Extract the (X, Y) coordinate from the center of the cell holding the provided text.  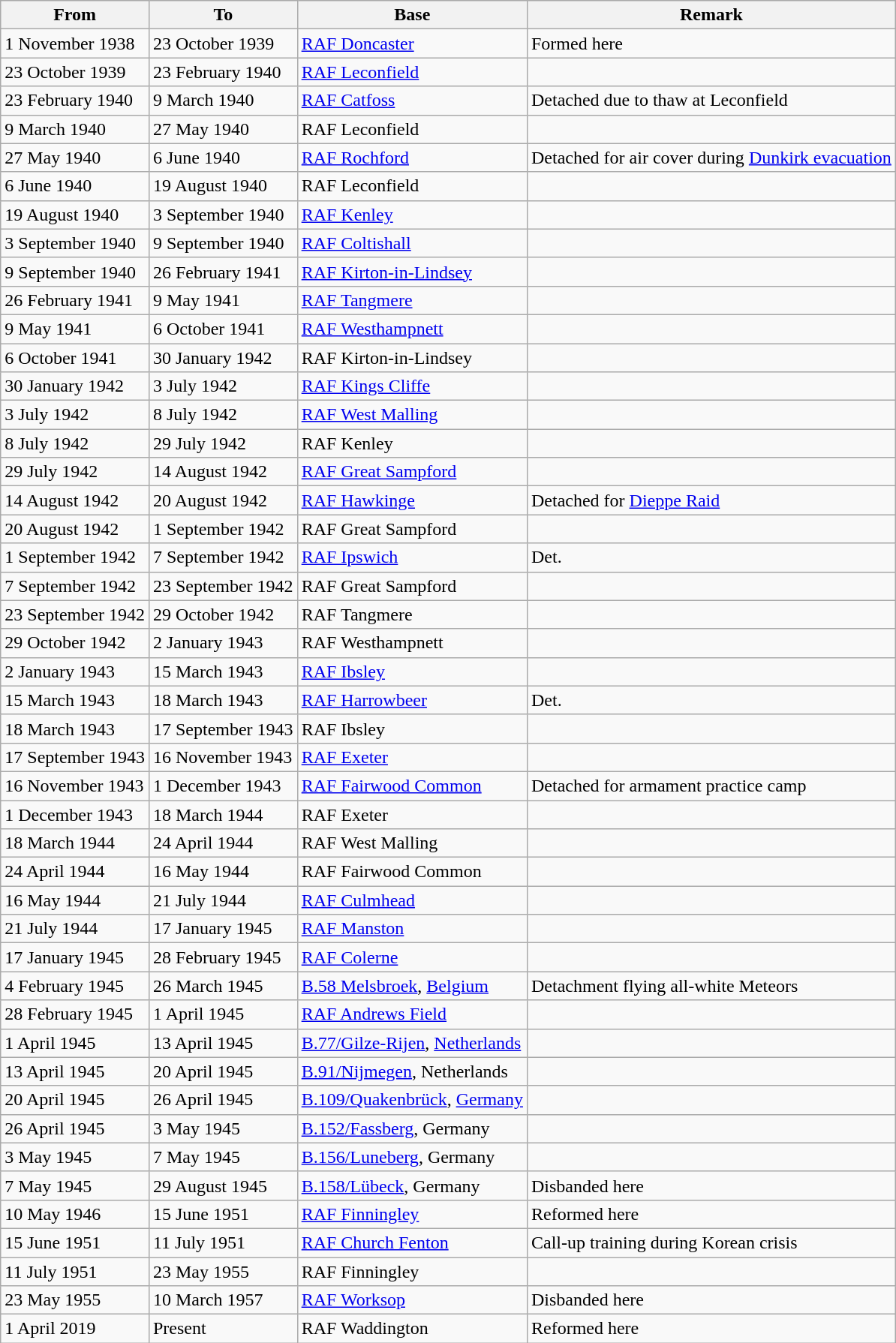
RAF Worksop (412, 1300)
Detachment flying all-white Meteors (711, 986)
B.58 Melsbroek, Belgium (412, 986)
B.158/Lübeck, Germany (412, 1185)
RAF Kings Cliffe (412, 386)
B.91/Nijmegen, Netherlands (412, 1071)
29 August 1945 (223, 1185)
Detached for armament practice camp (711, 786)
Base (412, 15)
1 November 1938 (75, 44)
RAF Waddington (412, 1329)
From (75, 15)
RAF Ipswich (412, 557)
RAF Colerne (412, 957)
10 May 1946 (75, 1214)
RAF Culmhead (412, 900)
Detached for air cover during Dunkirk evacuation (711, 158)
RAF Andrews Field (412, 1014)
Formed here (711, 44)
Present (223, 1329)
Remark (711, 15)
1 April 2019 (75, 1329)
RAF Harrowbeer (412, 700)
RAF Catfoss (412, 101)
RAF Doncaster (412, 44)
RAF Coltishall (412, 243)
RAF Manston (412, 929)
B.109/Quakenbrück, Germany (412, 1100)
26 March 1945 (223, 986)
RAF Rochford (412, 158)
B.152/Fassberg, Germany (412, 1128)
RAF Church Fenton (412, 1242)
B.77/Gilze-Rijen, Netherlands (412, 1043)
Call-up training during Korean crisis (711, 1242)
B.156/Luneberg, Germany (412, 1157)
4 February 1945 (75, 986)
RAF Hawkinge (412, 500)
10 March 1957 (223, 1300)
Detached due to thaw at Leconfield (711, 101)
Detached for Dieppe Raid (711, 500)
To (223, 15)
